Extract the (X, Y) coordinate from the center of the cell holding the provided text.  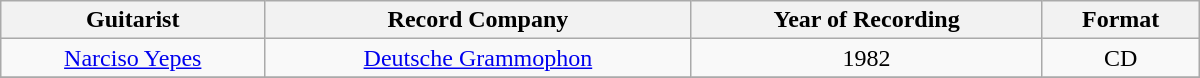
Narciso Yepes (133, 58)
CD (1120, 58)
Record Company (478, 20)
Year of Recording (866, 20)
Format (1120, 20)
1982 (866, 58)
Guitarist (133, 20)
Deutsche Grammophon (478, 58)
